Capture the cell that displays the provided text and extract its (x, y) central coordinate. 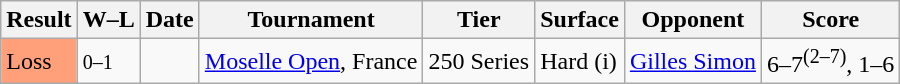
6–7(2–7), 1–6 (830, 62)
Surface (580, 20)
Opponent (692, 20)
W–L (108, 20)
Date (170, 20)
Moselle Open, France (311, 62)
Loss (39, 62)
Tournament (311, 20)
Hard (i) (580, 62)
250 Series (479, 62)
Gilles Simon (692, 62)
0–1 (108, 62)
Result (39, 20)
Score (830, 20)
Tier (479, 20)
